Output the (X, Y) coordinate of the center of the cell containing the given text.  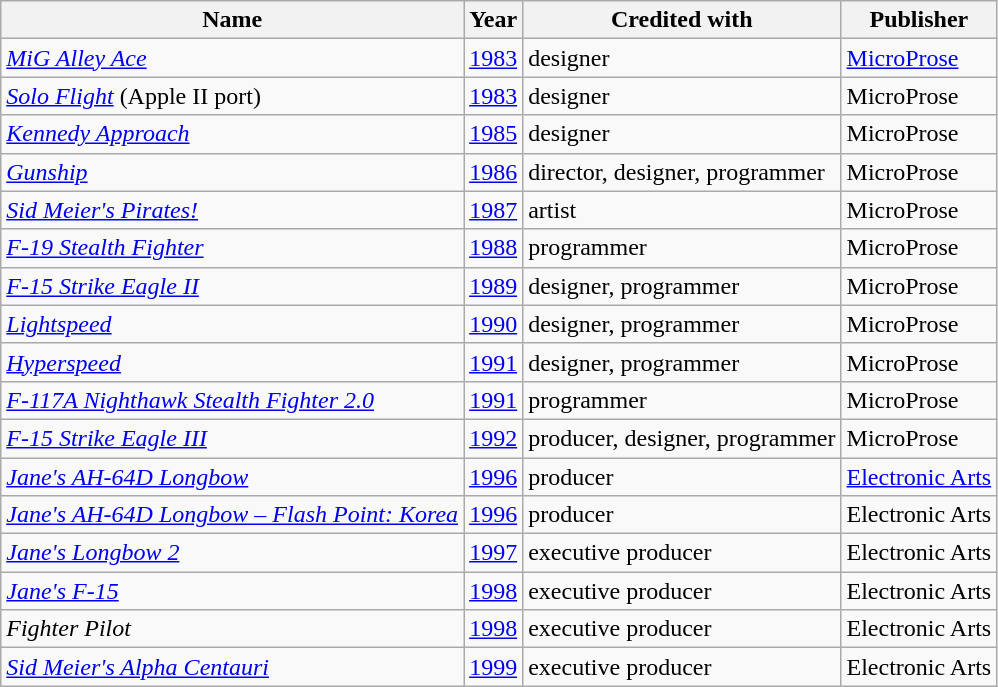
Year (494, 20)
Gunship (232, 172)
Fighter Pilot (232, 629)
1987 (494, 210)
F-15 Strike Eagle III (232, 438)
Sid Meier's Pirates! (232, 210)
Sid Meier's Alpha Centauri (232, 667)
director, designer, programmer (682, 172)
1985 (494, 134)
F-117A Nighthawk Stealth Fighter 2.0 (232, 400)
producer, designer, programmer (682, 438)
F-19 Stealth Fighter (232, 248)
Jane's F-15 (232, 591)
F-15 Strike Eagle II (232, 286)
MiG Alley Ace (232, 58)
Jane's AH-64D Longbow (232, 477)
1992 (494, 438)
Credited with (682, 20)
artist (682, 210)
Publisher (919, 20)
Kennedy Approach (232, 134)
1989 (494, 286)
Hyperspeed (232, 362)
Jane's AH-64D Longbow – Flash Point: Korea (232, 515)
Lightspeed (232, 324)
1997 (494, 553)
1990 (494, 324)
1986 (494, 172)
Name (232, 20)
1988 (494, 248)
Solo Flight (Apple II port) (232, 96)
Jane's Longbow 2 (232, 553)
1999 (494, 667)
